Identify which cell holds the provided text, then report its (x, y) central coordinate. 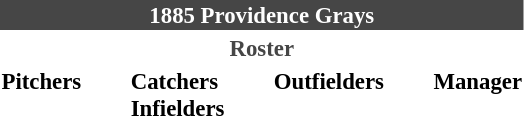
Roster (262, 48)
1885 Providence Grays (262, 15)
